Extract the (x, y) coordinate from the center of the cell holding the provided text.  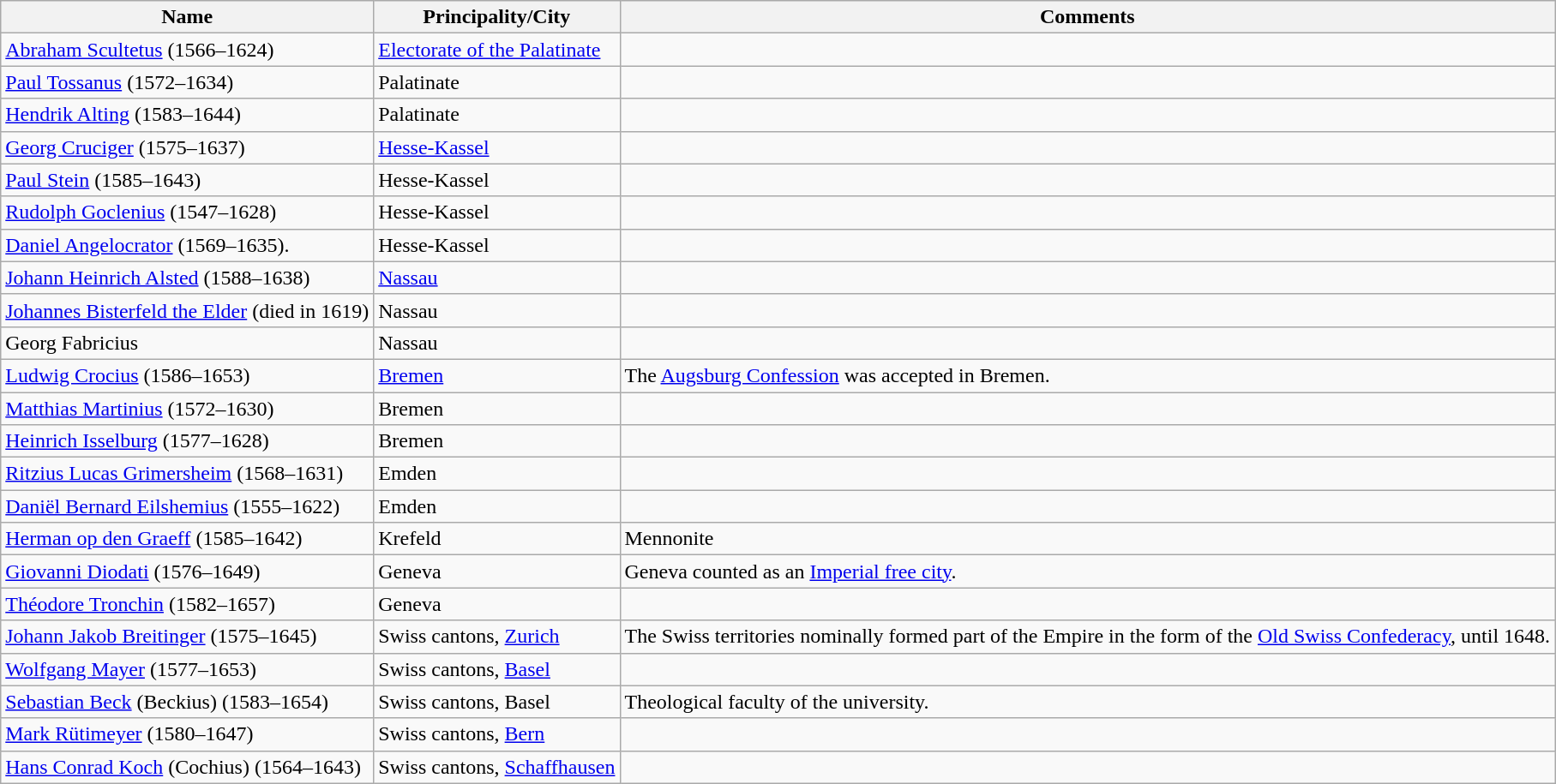
Comments (1087, 17)
Mark Rütimeyer (1580–1647) (187, 734)
Electorate of the Palatinate (497, 50)
Georg Cruciger (1575–1637) (187, 147)
Wolfgang Mayer (1577–1653) (187, 669)
Swiss cantons, Schaffhausen (497, 767)
Johannes Bisterfeld the Elder (died in 1619) (187, 310)
The Augsburg Confession was accepted in Bremen. (1087, 375)
Abraham Scultetus (1566–1624) (187, 50)
Paul Stein (1585–1643) (187, 180)
Giovanni Diodati (1576–1649) (187, 572)
Rudolph Goclenius (1547–1628) (187, 212)
Heinrich Isselburg (1577–1628) (187, 441)
Sebastian Beck (Beckius) (1583–1654) (187, 702)
Theological faculty of the university. (1087, 702)
Hans Conrad Koch (Cochius) (1564–1643) (187, 767)
Paul Tossanus (1572–1634) (187, 82)
Geneva counted as an Imperial free city. (1087, 572)
Mennonite (1087, 539)
Johann Heinrich Alsted (1588–1638) (187, 278)
Hendrik Alting (1583–1644) (187, 115)
Matthias Martinius (1572–1630) (187, 409)
Swiss cantons, Bern (497, 734)
Daniel Angelocrator (1569–1635). (187, 245)
Krefeld (497, 539)
The Swiss territories nominally formed part of the Empire in the form of the Old Swiss Confederacy, until 1648. (1087, 637)
Swiss cantons, Zurich (497, 637)
Herman op den Graeff (1585–1642) (187, 539)
Georg Fabricius (187, 343)
Ritzius Lucas Grimersheim (1568–1631) (187, 474)
Name (187, 17)
Ludwig Crocius (1586–1653) (187, 375)
Théodore Tronchin (1582–1657) (187, 604)
Johann Jakob Breitinger (1575–1645) (187, 637)
Principality/City (497, 17)
Daniël Bernard Eilshemius (1555–1622) (187, 506)
